Provide the (X, Y) coordinate of the cell's center where the given text is located.  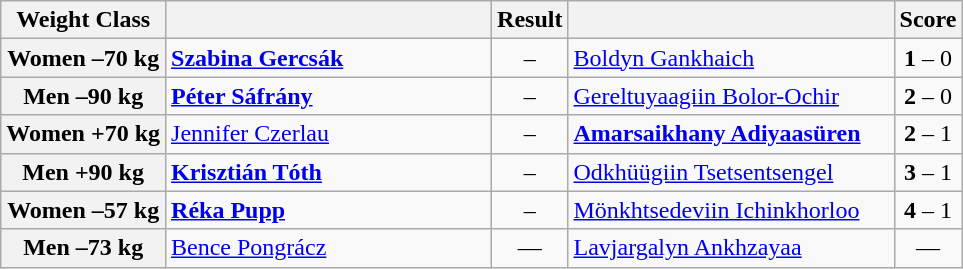
2 – 0 (928, 96)
Women –70 kg (84, 58)
Result (530, 20)
Réka Pupp (329, 210)
Péter Sáfrány (329, 96)
1 – 0 (928, 58)
Boldyn Gankhaich (731, 58)
Mönkhtsedeviin Ichinkhorloo (731, 210)
Gereltuyaagiin Bolor-Ochir (731, 96)
2 – 1 (928, 134)
Krisztián Tóth (329, 172)
Men –90 kg (84, 96)
Men –73 kg (84, 248)
Women –57 kg (84, 210)
4 – 1 (928, 210)
Men +90 kg (84, 172)
Women +70 kg (84, 134)
Odkhüügiin Tsetsentsengel (731, 172)
Amarsaikhany Adiyaasüren (731, 134)
Bence Pongrácz (329, 248)
Jennifer Czerlau (329, 134)
3 – 1 (928, 172)
Score (928, 20)
Weight Class (84, 20)
Lavjargalyn Ankhzayaa (731, 248)
Szabina Gercsák (329, 58)
